Pinpoint the cell where the given text exists, returning its (x, y) midpoint coordinate. 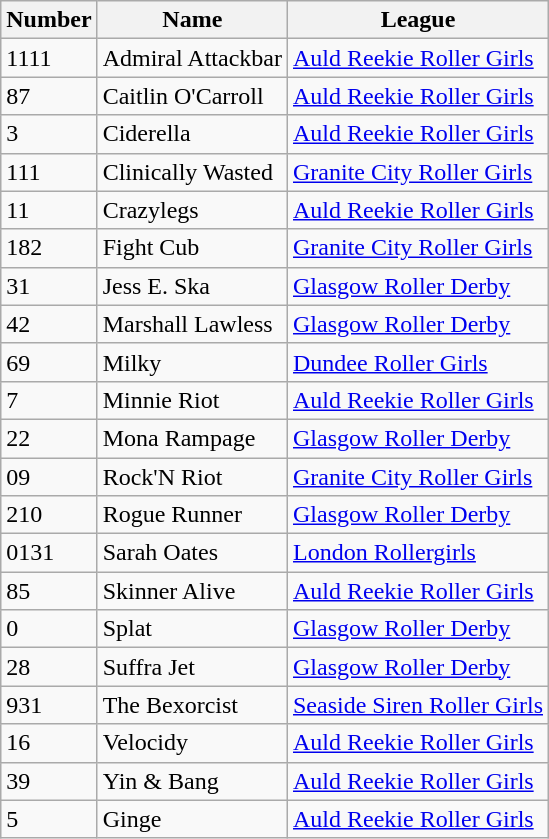
Seaside Siren Roller Girls (418, 705)
Name (192, 20)
Sarah Oates (192, 553)
Number (49, 20)
31 (49, 286)
League (418, 20)
Fight Cub (192, 248)
931 (49, 705)
11 (49, 210)
Marshall Lawless (192, 324)
Rock'N Riot (192, 477)
7 (49, 400)
Suffra Jet (192, 667)
London Rollergirls (418, 553)
39 (49, 781)
Admiral Attackbar (192, 58)
69 (49, 362)
1111 (49, 58)
210 (49, 515)
3 (49, 134)
0131 (49, 553)
16 (49, 743)
0 (49, 629)
Skinner Alive (192, 591)
09 (49, 477)
Velocidy (192, 743)
Minnie Riot (192, 400)
Ciderella (192, 134)
Clinically Wasted (192, 172)
85 (49, 591)
Mona Rampage (192, 438)
111 (49, 172)
182 (49, 248)
5 (49, 819)
22 (49, 438)
Dundee Roller Girls (418, 362)
The Bexorcist (192, 705)
Crazylegs (192, 210)
Yin & Bang (192, 781)
Rogue Runner (192, 515)
Milky (192, 362)
28 (49, 667)
Jess E. Ska (192, 286)
Caitlin O'Carroll (192, 96)
Ginge (192, 819)
42 (49, 324)
Splat (192, 629)
87 (49, 96)
